Search for the cell housing the specified text and yield its (X, Y) center coordinate. 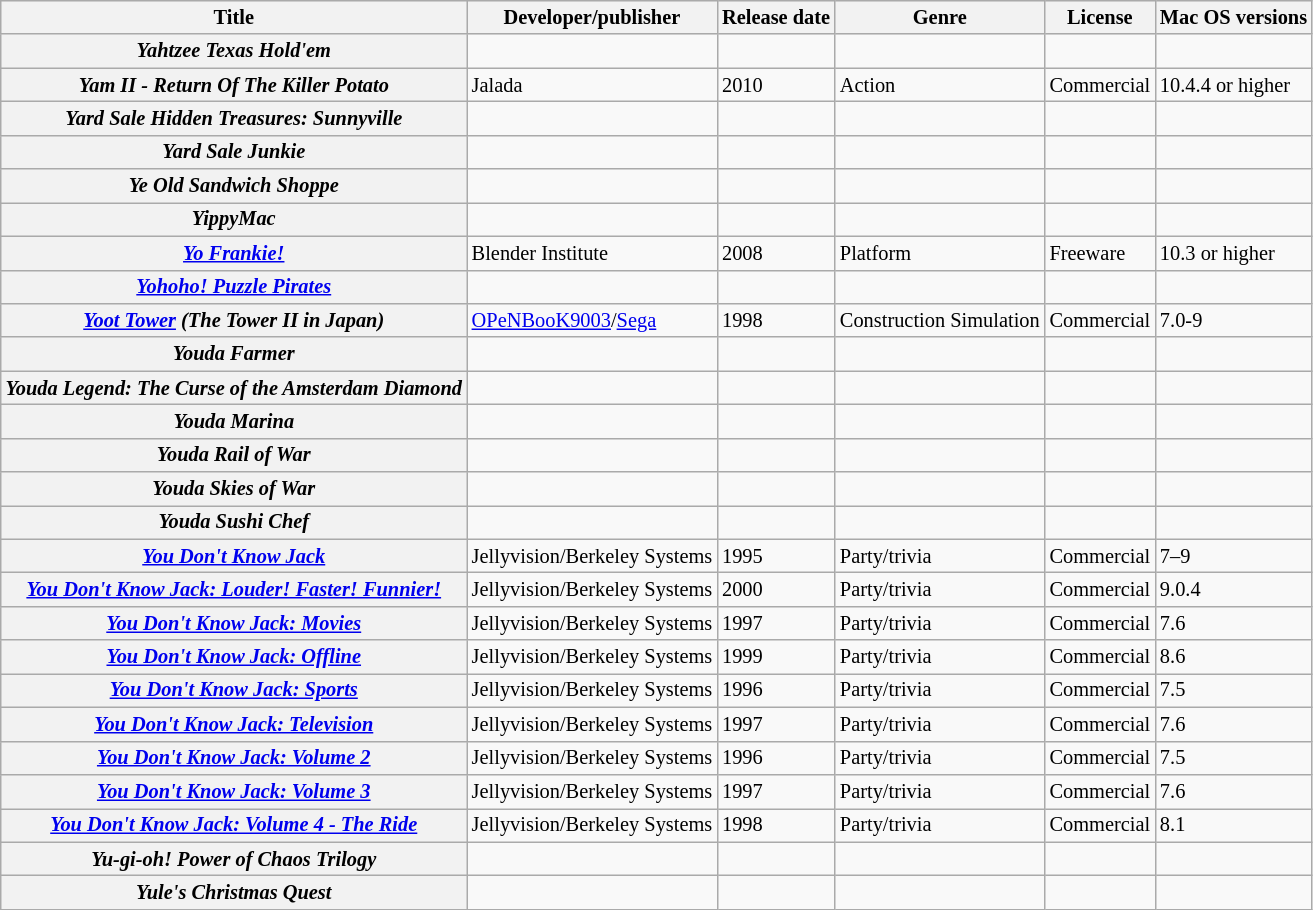
2008 (776, 253)
Genre (940, 17)
Youda Rail of War (234, 455)
Yoot Tower (The Tower II in Japan) (234, 320)
Release date (776, 17)
Yam II - Return Of The Killer Potato (234, 85)
Freeware (1100, 253)
1999 (776, 657)
10.4.4 or higher (1234, 85)
Yahtzee Texas Hold'em (234, 51)
Title (234, 17)
Developer/publisher (592, 17)
You Don't Know Jack: Sports (234, 690)
Youda Farmer (234, 354)
You Don't Know Jack: Movies (234, 623)
Mac OS versions (1234, 17)
Jalada (592, 85)
Blender Institute (592, 253)
Construction Simulation (940, 320)
7.0-9 (1234, 320)
Yard Sale Junkie (234, 152)
License (1100, 17)
Yard Sale Hidden Treasures: Sunnyville (234, 118)
YippyMac (234, 219)
7–9 (1234, 556)
You Don't Know Jack: Offline (234, 657)
Youda Legend: The Curse of the Amsterdam Diamond (234, 388)
You Don't Know Jack: Volume 4 - The Ride (234, 825)
10.3 or higher (1234, 253)
You Don't Know Jack: Volume 3 (234, 791)
You Don't Know Jack (234, 556)
Youda Skies of War (234, 489)
Youda Marina (234, 421)
Ye Old Sandwich Shoppe (234, 186)
OPeNBooK9003/Sega (592, 320)
Yo Frankie! (234, 253)
You Don't Know Jack: Television (234, 724)
2000 (776, 589)
Yohoho! Puzzle Pirates (234, 287)
You Don't Know Jack: Volume 2 (234, 758)
Platform (940, 253)
Yule's Christmas Quest (234, 892)
2010 (776, 85)
9.0.4 (1234, 589)
8.6 (1234, 657)
Yu-gi-oh! Power of Chaos Trilogy (234, 859)
Action (940, 85)
8.1 (1234, 825)
You Don't Know Jack: Louder! Faster! Funnier! (234, 589)
Youda Sushi Chef (234, 522)
1995 (776, 556)
